Find where the given text appears and provide that cell's center as [X, Y] coordinate. 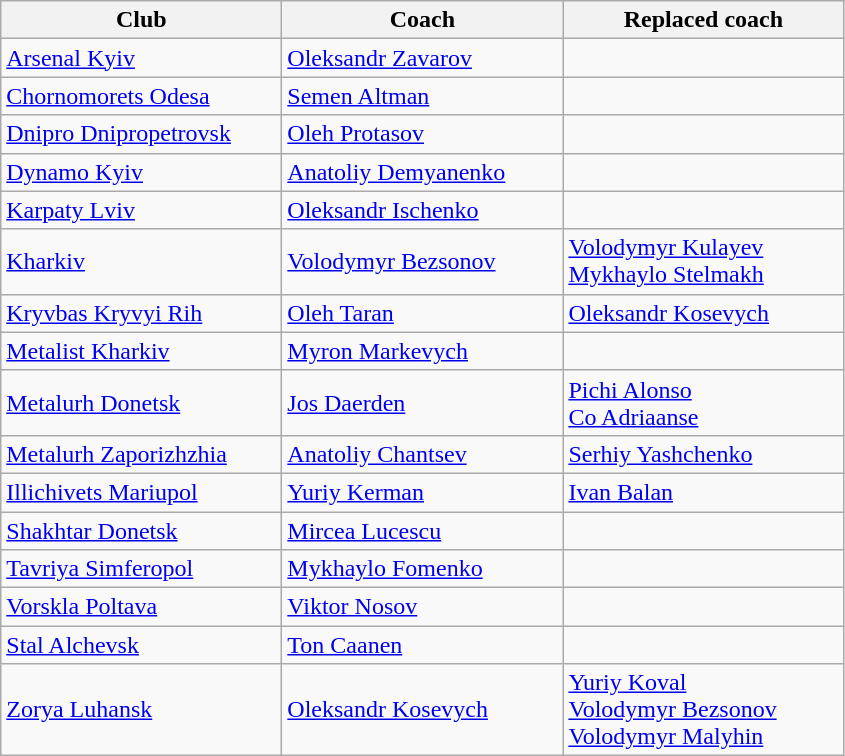
Metalist Kharkiv [142, 351]
Replaced coach [704, 20]
Vorskla Poltava [142, 607]
Arsenal Kyiv [142, 58]
Kharkiv [142, 262]
Tavriya Simferopol [142, 569]
Anatoliy Demyanenko [422, 172]
Mykhaylo Fomenko [422, 569]
Dnipro Dnipropetrovsk [142, 134]
Illichivets Mariupol [142, 492]
Oleh Protasov [422, 134]
Anatoliy Chantsev [422, 454]
Coach [422, 20]
Volodymyr Kulayev Mykhaylo Stelmakh [704, 262]
Myron Markevych [422, 351]
Kryvbas Kryvyi Rih [142, 313]
Metalurh Donetsk [142, 402]
Oleksandr Ischenko [422, 210]
Mircea Lucescu [422, 531]
Oleksandr Zavarov [422, 58]
Serhiy Yashchenko [704, 454]
Club [142, 20]
Stal Alchevsk [142, 645]
Dynamo Kyiv [142, 172]
Viktor Nosov [422, 607]
Shakhtar Donetsk [142, 531]
Yuriy Koval Volodymyr Bezsonov Volodymyr Malyhin [704, 710]
Karpaty Lviv [142, 210]
Jos Daerden [422, 402]
Yuriy Kerman [422, 492]
Volodymyr Bezsonov [422, 262]
Pichi Alonso Co Adriaanse [704, 402]
Metalurh Zaporizhzhia [142, 454]
Ivan Balan [704, 492]
Chornomorets Odesa [142, 96]
Oleh Taran [422, 313]
Zorya Luhansk [142, 710]
Semen Altman [422, 96]
Ton Caanen [422, 645]
